Detect which cell encompasses the target text, then output its (X, Y) center coordinate. 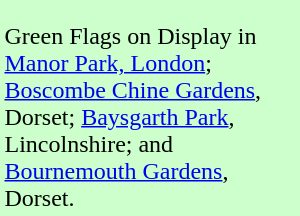
Green Flags on Display in Manor Park, London; Boscombe Chine Gardens, Dorset; Baysgarth Park, Lincolnshire; and Bournemouth Gardens, Dorset. (150, 117)
